Extract the (x, y) coordinate from the center of the cell holding the provided text.  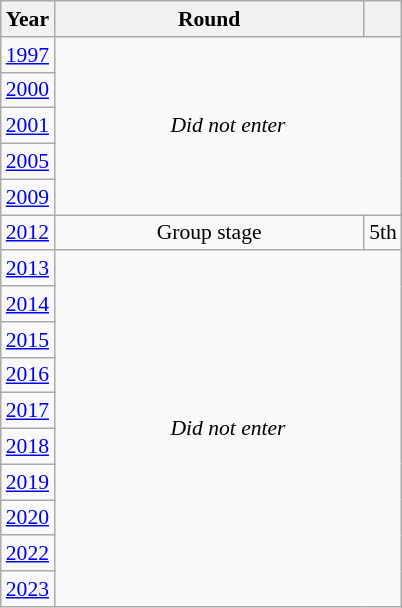
2012 (28, 233)
2023 (28, 589)
2022 (28, 554)
2005 (28, 162)
2014 (28, 304)
2009 (28, 197)
2019 (28, 482)
2001 (28, 126)
2013 (28, 269)
Group stage (209, 233)
1997 (28, 55)
2017 (28, 411)
5th (383, 233)
2020 (28, 518)
2018 (28, 447)
Year (28, 19)
2016 (28, 375)
2015 (28, 340)
Round (209, 19)
2000 (28, 90)
